From the cell containing the given text, extract its center point as [x, y] coordinate. 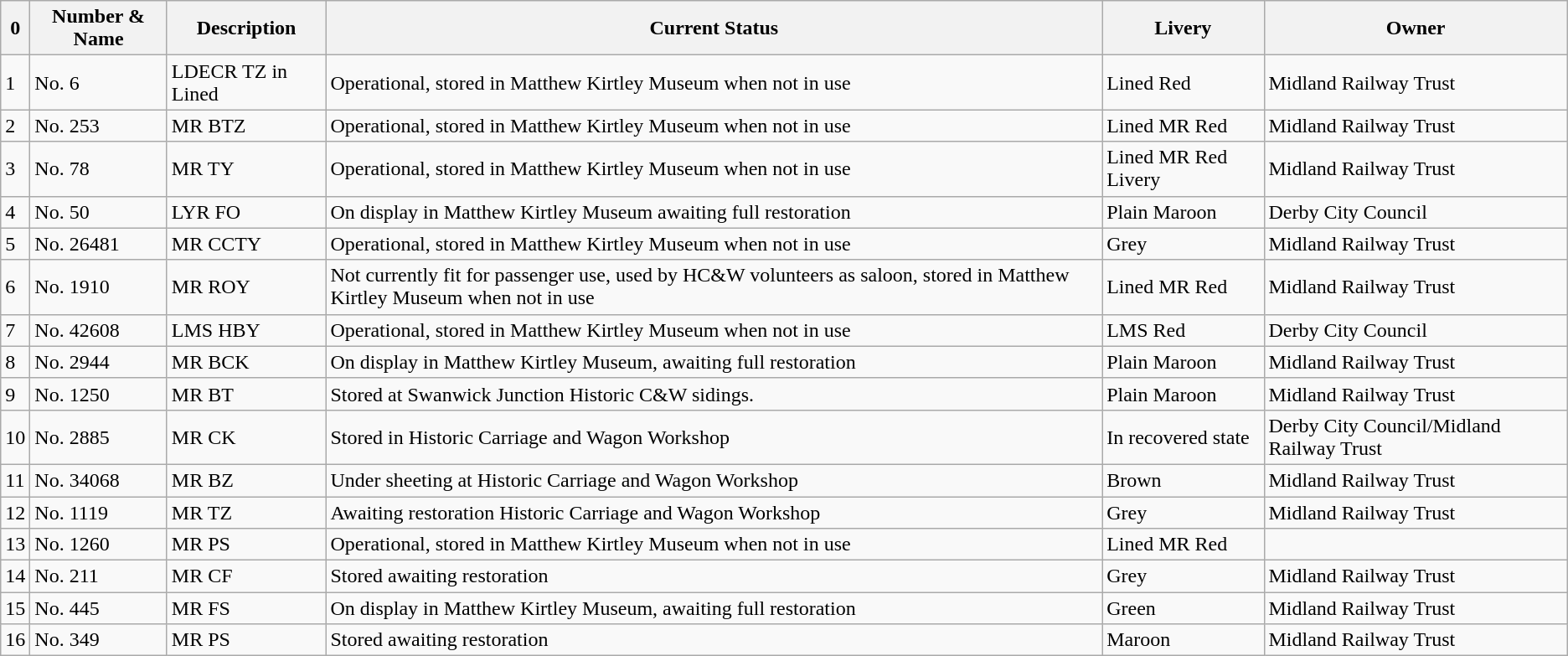
10 [15, 437]
1 [15, 82]
MR BZ [246, 480]
Number & Name [99, 28]
LMS HBY [246, 330]
Livery [1183, 28]
No. 6 [99, 82]
5 [15, 244]
In recovered state [1183, 437]
MR CF [246, 576]
Brown [1183, 480]
Lined Red [1183, 82]
Stored in Historic Carriage and Wagon Workshop [714, 437]
2 [15, 126]
MR TY [246, 169]
No. 50 [99, 212]
No. 445 [99, 608]
No. 42608 [99, 330]
6 [15, 287]
MR FS [246, 608]
No. 2885 [99, 437]
LMS Red [1183, 330]
MR BT [246, 394]
No. 2944 [99, 362]
9 [15, 394]
No. 26481 [99, 244]
MR ROY [246, 287]
Current Status [714, 28]
Description [246, 28]
No. 211 [99, 576]
0 [15, 28]
13 [15, 545]
MR CK [246, 437]
4 [15, 212]
3 [15, 169]
8 [15, 362]
No. 34068 [99, 480]
Derby City Council/Midland Railway Trust [1416, 437]
No. 1910 [99, 287]
Not currently fit for passenger use, used by HC&W volunteers as saloon, stored in Matthew Kirtley Museum when not in use [714, 287]
16 [15, 640]
No. 1250 [99, 394]
Stored at Swanwick Junction Historic C&W sidings. [714, 394]
Under sheeting at Historic Carriage and Wagon Workshop [714, 480]
Maroon [1183, 640]
Green [1183, 608]
Awaiting restoration Historic Carriage and Wagon Workshop [714, 512]
No. 349 [99, 640]
12 [15, 512]
On display in Matthew Kirtley Museum awaiting full restoration [714, 212]
11 [15, 480]
MR BTZ [246, 126]
No. 1119 [99, 512]
15 [15, 608]
14 [15, 576]
MR CCTY [246, 244]
Owner [1416, 28]
No. 78 [99, 169]
LYR FO [246, 212]
MR BCK [246, 362]
No. 253 [99, 126]
7 [15, 330]
No. 1260 [99, 545]
MR TZ [246, 512]
LDECR TZ in Lined [246, 82]
Lined MR Red Livery [1183, 169]
